Return [X, Y] of the center of cell containing provided text 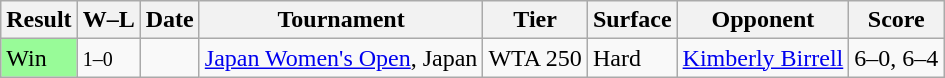
Win [39, 58]
Tournament [341, 20]
Surface [632, 20]
Date [170, 20]
Opponent [763, 20]
Kimberly Birrell [763, 58]
W–L [108, 20]
1–0 [108, 58]
6–0, 6–4 [896, 58]
Tier [535, 20]
Japan Women's Open, Japan [341, 58]
Hard [632, 58]
Result [39, 20]
Score [896, 20]
WTA 250 [535, 58]
